Detect which cell encompasses the target text, then output its [X, Y] center coordinate. 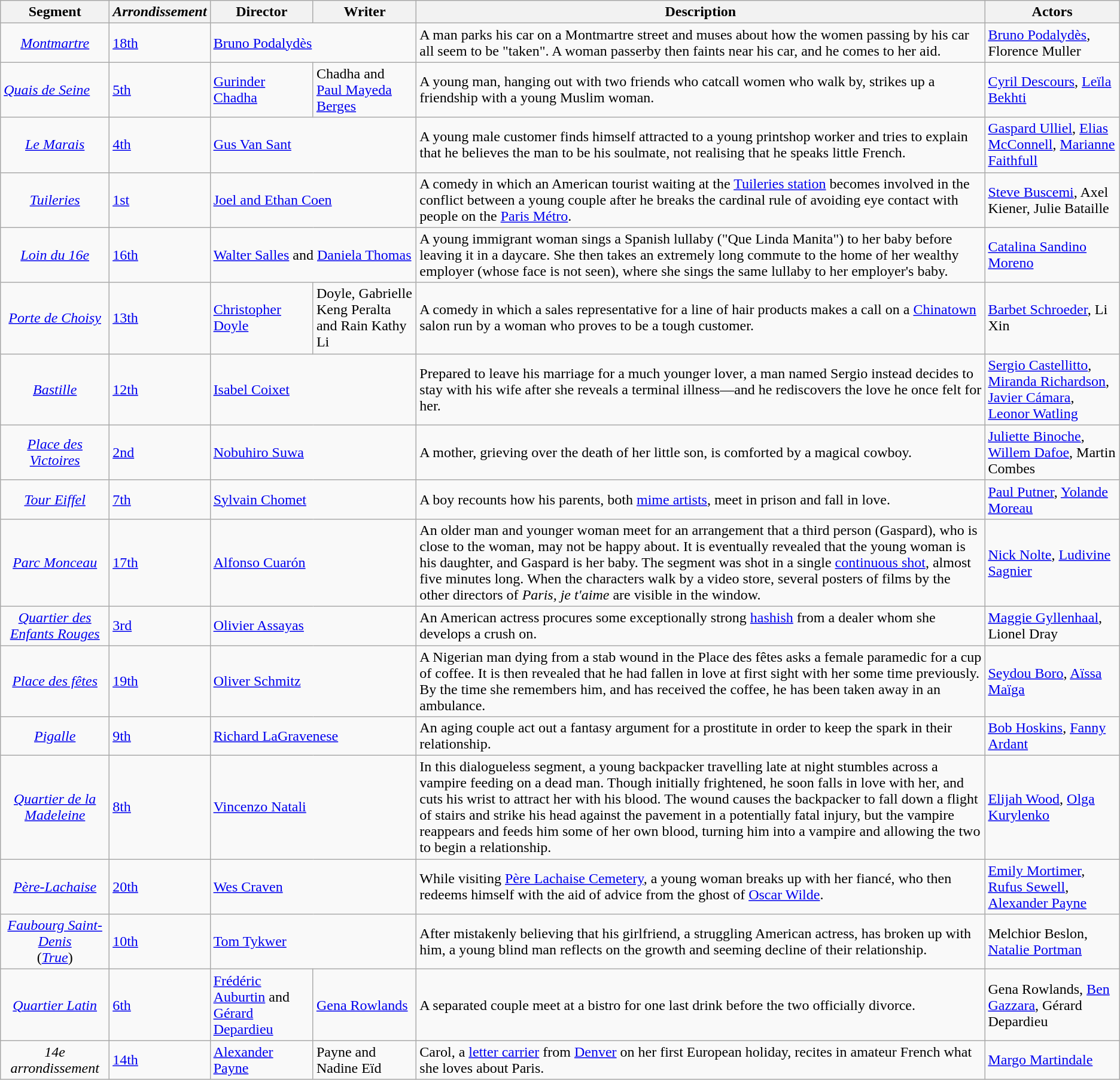
7th [160, 499]
Writer [364, 12]
Sergio Castellitto, Miranda Richardson, Javier Cámara, Leonor Watling [1052, 389]
An American actress procures some exceptionally strong hashish from a dealer whom she develops a crush on. [701, 626]
Richard LaGravenese [314, 736]
Description [701, 12]
Melchior Beslon, Natalie Portman [1052, 942]
Faubourg Saint-Denis(True) [55, 942]
Bastille [55, 389]
14th [160, 1060]
Nick Nolte, Ludivine Sagnier [1052, 562]
Place des fêtes [55, 681]
Gena Rowlands [364, 1005]
Sylvain Chomet [314, 499]
Elijah Wood, Olga Kurylenko [1052, 808]
Place des Victoires [55, 452]
3rd [160, 626]
Gena Rowlands, Ben Gazzara, Gérard Depardieu [1052, 1005]
10th [160, 942]
Chadha and Paul Mayeda Berges [364, 90]
Alfonso Cuarón [314, 562]
8th [160, 808]
1st [160, 200]
Porte de Choisy [55, 318]
Paul Putner, Yolande Moreau [1052, 499]
18th [160, 43]
A separated couple meet at a bistro for one last drink before the two officially divorce. [701, 1005]
Frédéric Auburtin and Gérard Depardieu [261, 1005]
Segment [55, 12]
6th [160, 1005]
12th [160, 389]
Juliette Binoche, Willem Dafoe, Martin Combes [1052, 452]
Cyril Descours, Leïla Bekhti [1052, 90]
Catalina Sandino Moreno [1052, 255]
Margo Martindale [1052, 1060]
Bob Hoskins, Fanny Ardant [1052, 736]
A boy recounts how his parents, both mime artists, meet in prison and fall in love. [701, 499]
4th [160, 145]
Walter Salles and Daniela Thomas [314, 255]
20th [160, 887]
Oliver Schmitz [314, 681]
Alexander Payne [261, 1060]
9th [160, 736]
14e arrondissement [55, 1060]
19th [160, 681]
Emily Mortimer, Rufus Sewell, Alexander Payne [1052, 887]
Parc Monceau [55, 562]
Gus Van Sant [314, 145]
Tuileries [55, 200]
Barbet Schroeder, Li Xin [1052, 318]
Bruno Podalydès [314, 43]
17th [160, 562]
Gurinder Chadha [261, 90]
Maggie Gyllenhaal, Lionel Dray [1052, 626]
Quartier Latin [55, 1005]
Wes Craven [314, 887]
2nd [160, 452]
Christopher Doyle [261, 318]
Doyle, Gabrielle Keng Peralta and Rain Kathy Li [364, 318]
A young man, hanging out with two friends who catcall women who walk by, strikes up a friendship with a young Muslim woman. [701, 90]
Pigalle [55, 736]
An aging couple act out a fantasy argument for a prostitute in order to keep the spark in their relationship. [701, 736]
Joel and Ethan Coen [314, 200]
Tour Eiffel [55, 499]
Bruno Podalydès, Florence Muller [1052, 43]
Tom Tykwer [314, 942]
Seydou Boro, Aïssa Maïga [1052, 681]
Steve Buscemi, Axel Kiener, Julie Bataille [1052, 200]
Vincenzo Natali [314, 808]
Père-Lachaise [55, 887]
A mother, grieving over the death of her little son, is comforted by a magical cowboy. [701, 452]
Payne and Nadine Eïd [364, 1060]
Le Marais [55, 145]
16th [160, 255]
Director [261, 12]
13th [160, 318]
Quartier des Enfants Rouges [55, 626]
5th [160, 90]
Arrondissement [160, 12]
Quais de Seine [55, 90]
Carol, a letter carrier from Denver on her first European holiday, recites in amateur French what she loves about Paris. [701, 1060]
Actors [1052, 12]
Loin du 16e [55, 255]
Olivier Assayas [314, 626]
Quartier de la Madeleine [55, 808]
Gaspard Ulliel, Elias McConnell, Marianne Faithfull [1052, 145]
Nobuhiro Suwa [314, 452]
Isabel Coixet [314, 389]
Montmartre [55, 43]
